Capture the cell that displays the provided text and extract its (x, y) central coordinate. 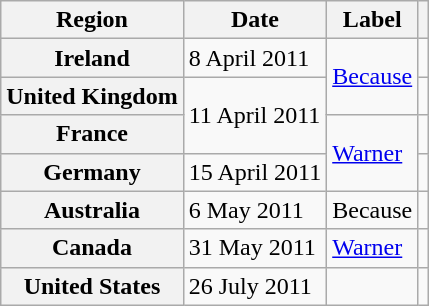
11 April 2011 (255, 115)
31 May 2011 (255, 248)
6 May 2011 (255, 210)
26 July 2011 (255, 286)
United States (92, 286)
Canada (92, 248)
United Kingdom (92, 96)
Germany (92, 172)
Date (255, 20)
France (92, 134)
Region (92, 20)
Ireland (92, 58)
Label (372, 20)
Australia (92, 210)
15 April 2011 (255, 172)
8 April 2011 (255, 58)
